Search for the cell housing the specified text and yield its (x, y) center coordinate. 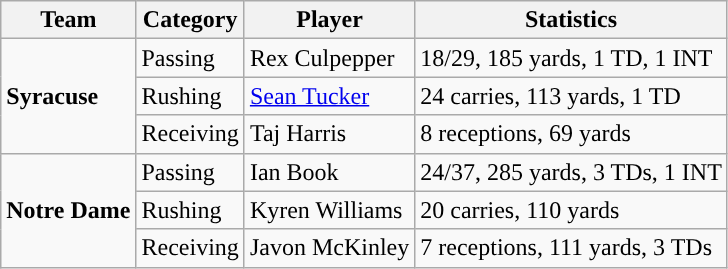
20 carries, 110 yards (572, 210)
Notre Dame (68, 210)
18/29, 185 yards, 1 TD, 1 INT (572, 58)
24 carries, 113 yards, 1 TD (572, 96)
24/37, 285 yards, 3 TDs, 1 INT (572, 172)
Javon McKinley (329, 248)
Team (68, 20)
Player (329, 20)
7 receptions, 111 yards, 3 TDs (572, 248)
8 receptions, 69 yards (572, 134)
Category (190, 20)
Syracuse (68, 96)
Sean Tucker (329, 96)
Ian Book (329, 172)
Statistics (572, 20)
Taj Harris (329, 134)
Rex Culpepper (329, 58)
Kyren Williams (329, 210)
